Return [X, Y] of the center of cell containing provided text 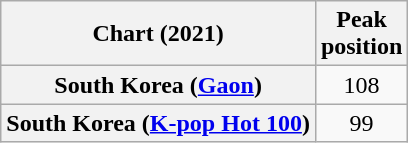
99 [361, 123]
Chart (2021) [158, 34]
South Korea (Gaon) [158, 85]
South Korea (K-pop Hot 100) [158, 123]
Peakposition [361, 34]
108 [361, 85]
